Provide the [x, y] coordinate of the cell's center where the given text is located.  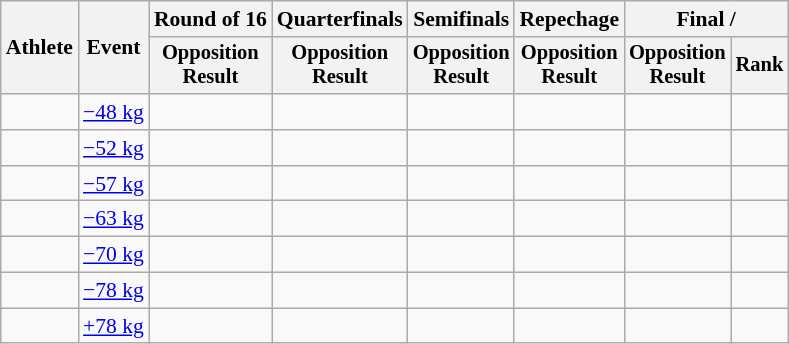
−57 kg [114, 184]
−52 kg [114, 148]
Repechage [569, 19]
−78 kg [114, 291]
Round of 16 [210, 19]
Final / [706, 19]
Quarterfinals [340, 19]
+78 kg [114, 326]
Semifinals [462, 19]
−48 kg [114, 112]
−70 kg [114, 255]
Athlete [40, 48]
−63 kg [114, 219]
Event [114, 48]
Rank [760, 66]
